Search for the cell housing the specified text and yield its (X, Y) center coordinate. 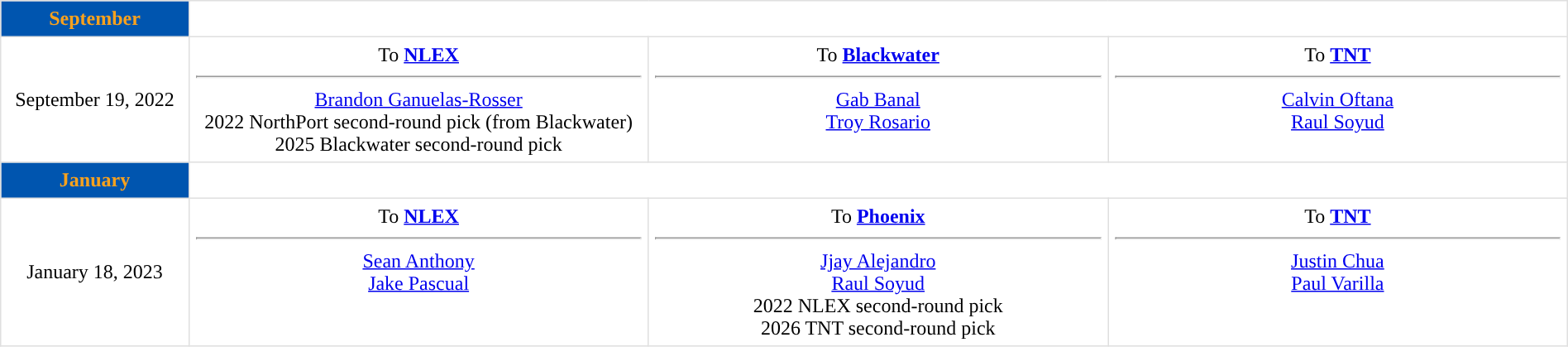
September 19, 2022 (95, 99)
January 18, 2023 (95, 272)
To BlackwaterGab BanalTroy Rosario (878, 99)
September (95, 19)
To NLEXSean AnthonyJake Pascual (418, 272)
January (95, 181)
To TNTJustin ChuaPaul Varilla (1338, 272)
To TNTCalvin OftanaRaul Soyud (1338, 99)
To PhoenixJjay Alejandro Raul Soyud2022 NLEX second-round pick2026 TNT second-round pick (878, 272)
To NLEXBrandon Ganuelas-Rosser2022 NorthPort second-round pick (from Blackwater)2025 Blackwater second-round pick (418, 99)
